Scan for the cell matching the given text and deliver its [x, y] coordinate at center. 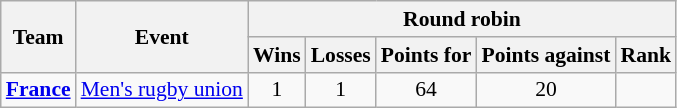
Wins [277, 55]
Team [38, 36]
Losses [341, 55]
Points against [546, 55]
Points for [426, 55]
Rank [646, 55]
Round robin [462, 19]
20 [546, 90]
64 [426, 90]
France [38, 90]
Event [162, 36]
Men's rugby union [162, 90]
